Detect which cell encompasses the target text, then output its (x, y) center coordinate. 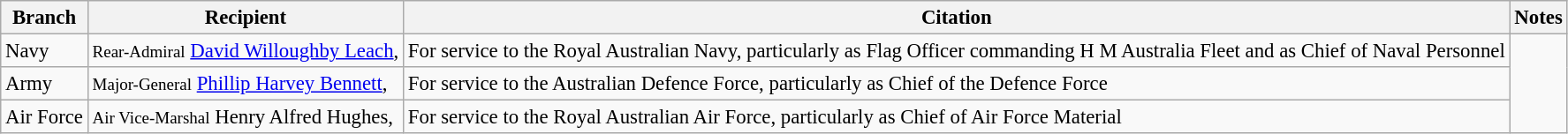
Army (44, 84)
Air Force (44, 117)
Recipient (246, 18)
Rear-Admiral David Willoughby Leach, (246, 51)
Notes (1539, 18)
For service to the Royal Australian Air Force, particularly as Chief of Air Force Material (957, 117)
Navy (44, 51)
Major-General Phillip Harvey Bennett, (246, 84)
Air Vice-Marshal Henry Alfred Hughes, (246, 117)
For service to the Royal Australian Navy, particularly as Flag Officer commanding H M Australia Fleet and as Chief of Naval Personnel (957, 51)
Citation (957, 18)
For service to the Australian Defence Force, particularly as Chief of the Defence Force (957, 84)
Branch (44, 18)
